Find where the given text appears and provide that cell's center as (x, y) coordinate. 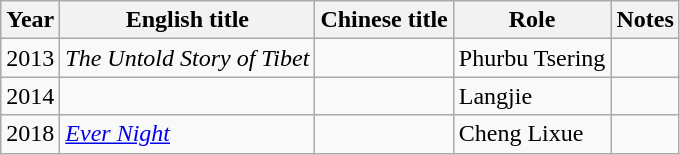
2018 (30, 134)
Cheng Lixue (532, 134)
English title (188, 20)
Notes (645, 20)
Chinese title (384, 20)
The Untold Story of Tibet (188, 58)
2013 (30, 58)
Ever Night (188, 134)
Year (30, 20)
2014 (30, 96)
Langjie (532, 96)
Phurbu Tsering (532, 58)
Role (532, 20)
